Find where the given text appears and provide that cell's center as [X, Y] coordinate. 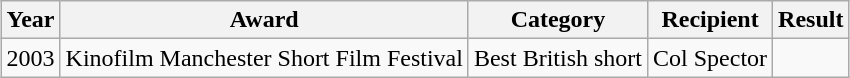
Award [264, 20]
Best British short [558, 58]
Category [558, 20]
Result [811, 20]
2003 [30, 58]
Col Spector [710, 58]
Kinofilm Manchester Short Film Festival [264, 58]
Year [30, 20]
Recipient [710, 20]
